Extract the [X, Y] coordinate from the center of the cell holding the provided text.  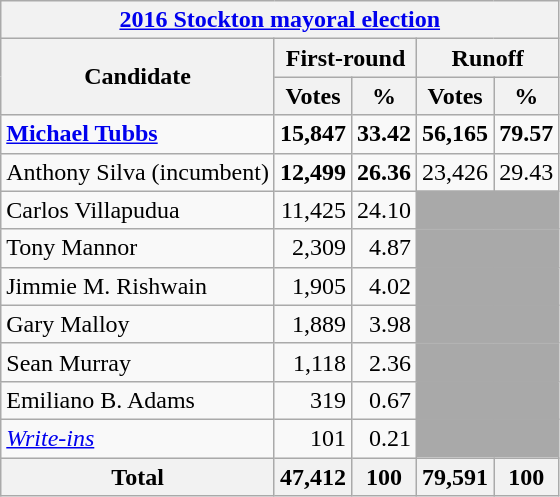
Total [138, 477]
23,426 [456, 172]
Anthony Silva (incumbent) [138, 172]
15,847 [312, 134]
Emiliano B. Adams [138, 400]
1,118 [312, 362]
4.87 [384, 248]
Write-ins [138, 438]
101 [312, 438]
3.98 [384, 324]
2,309 [312, 248]
Candidate [138, 77]
Runoff [488, 58]
Carlos Villapudua [138, 210]
56,165 [456, 134]
33.42 [384, 134]
0.21 [384, 438]
Tony Mannor [138, 248]
Sean Murray [138, 362]
26.36 [384, 172]
79,591 [456, 477]
4.02 [384, 286]
2016 Stockton mayoral election [280, 20]
12,499 [312, 172]
First-round [345, 58]
79.57 [526, 134]
Gary Malloy [138, 324]
1,905 [312, 286]
29.43 [526, 172]
0.67 [384, 400]
2.36 [384, 362]
1,889 [312, 324]
47,412 [312, 477]
11,425 [312, 210]
Jimmie M. Rishwain [138, 286]
24.10 [384, 210]
319 [312, 400]
Michael Tubbs [138, 134]
